Determine the [X, Y] coordinate at the center of the cell enclosing the given text.  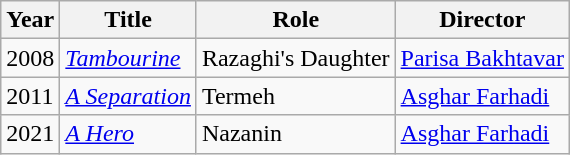
Director [482, 20]
A Separation [128, 96]
2021 [30, 134]
Year [30, 20]
Role [296, 20]
Termeh [296, 96]
A Hero [128, 134]
Parisa Bakhtavar [482, 58]
Tambourine [128, 58]
2011 [30, 96]
Nazanin [296, 134]
Title [128, 20]
2008 [30, 58]
Razaghi's Daughter [296, 58]
